Find where the given text appears and provide that cell's center as [X, Y] coordinate. 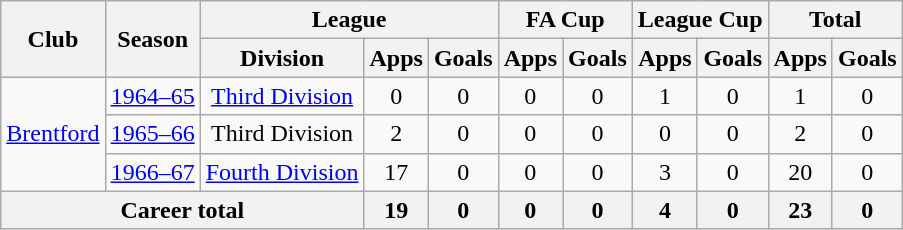
Brentford [53, 134]
Total [835, 20]
League [349, 20]
19 [396, 210]
Fourth Division [282, 172]
1965–66 [152, 134]
17 [396, 172]
FA Cup [565, 20]
1966–67 [152, 172]
1964–65 [152, 96]
4 [664, 210]
20 [800, 172]
Season [152, 39]
League Cup [700, 20]
23 [800, 210]
Division [282, 58]
3 [664, 172]
Club [53, 39]
Career total [182, 210]
